Identify which cell holds the provided text, then report its [x, y] central coordinate. 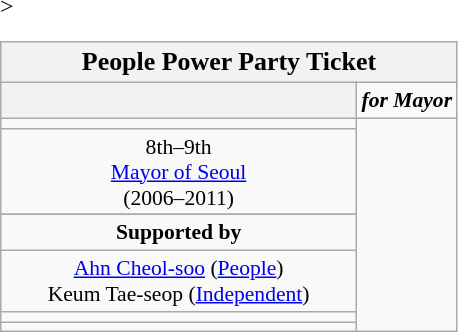
Ahn Cheol-soo (People)Keum Tae-seop (Independent) [179, 280]
Supported by [179, 233]
People Power Party Ticket [229, 62]
for Mayor [406, 100]
8th–9thMayor of Seoul(2006–2011) [179, 172]
